Provide the (x, y) coordinate of the cell's center where the given text is located.  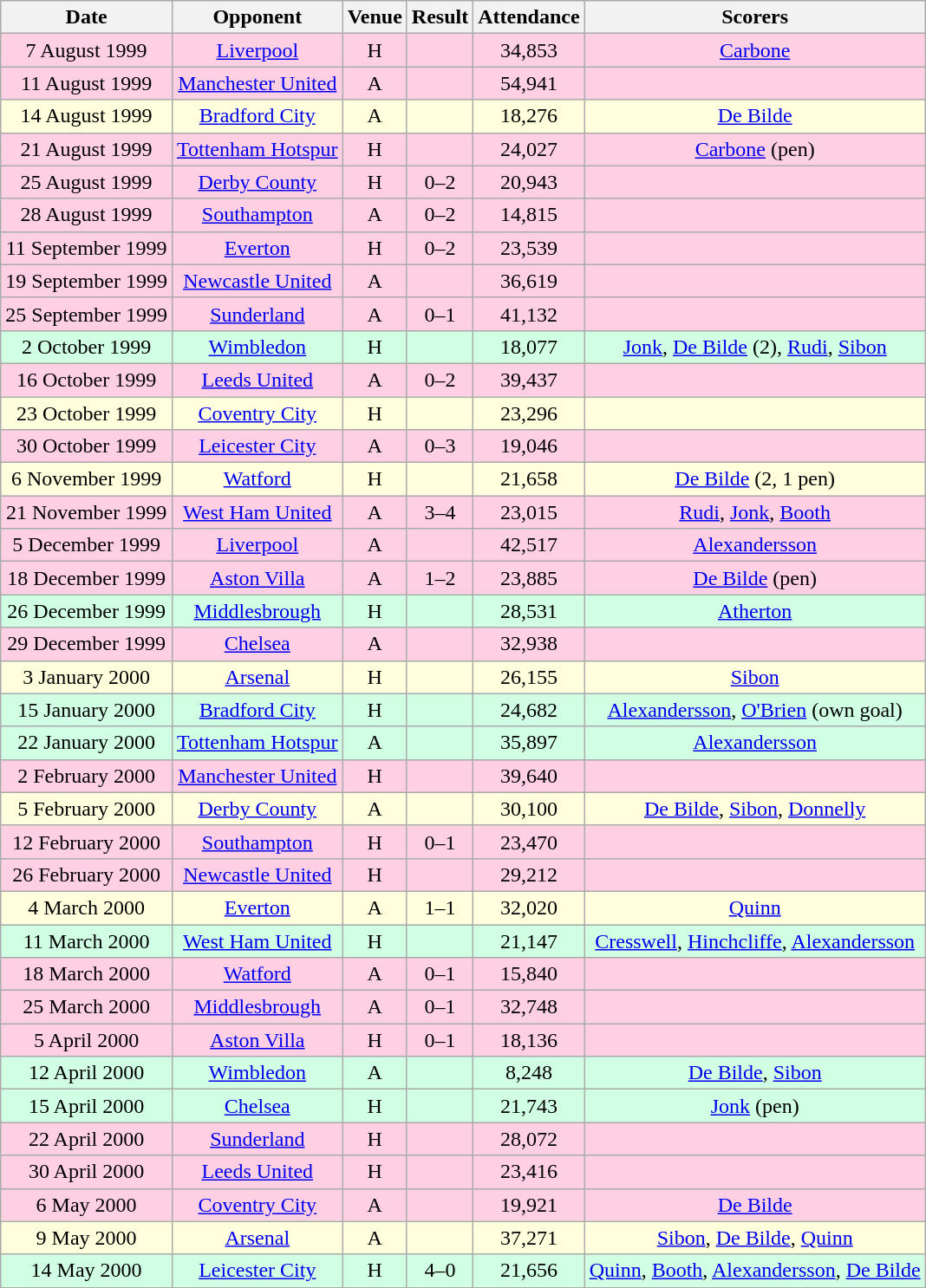
23,539 (529, 248)
39,437 (529, 380)
19,046 (529, 446)
39,640 (529, 776)
23,416 (529, 1172)
18 December 1999 (87, 578)
Sibon (754, 677)
2 February 2000 (87, 776)
21,743 (529, 1106)
14 August 1999 (87, 116)
30 April 2000 (87, 1172)
11 August 1999 (87, 83)
25 March 2000 (87, 1007)
12 February 2000 (87, 842)
Jonk (pen) (754, 1106)
7 August 1999 (87, 50)
18,077 (529, 347)
5 February 2000 (87, 809)
41,132 (529, 314)
Quinn, Booth, Alexandersson, De Bilde (754, 1271)
Atherton (754, 611)
De Bilde, Sibon, Donnelly (754, 809)
Quinn (754, 907)
24,027 (529, 149)
6 May 2000 (87, 1205)
Scorers (754, 17)
30,100 (529, 809)
42,517 (529, 545)
25 August 1999 (87, 182)
22 April 2000 (87, 1139)
30 October 1999 (87, 446)
22 January 2000 (87, 743)
19 September 1999 (87, 281)
De Bilde, Sibon (754, 1073)
15 January 2000 (87, 710)
16 October 1999 (87, 380)
24,682 (529, 710)
54,941 (529, 83)
18 March 2000 (87, 974)
26,155 (529, 677)
18,136 (529, 1040)
11 March 2000 (87, 940)
35,897 (529, 743)
32,748 (529, 1007)
34,853 (529, 50)
20,943 (529, 182)
28,531 (529, 611)
21,147 (529, 940)
29,212 (529, 875)
0–3 (440, 446)
29 December 1999 (87, 644)
5 December 1999 (87, 545)
23,015 (529, 512)
9 May 2000 (87, 1238)
Cresswell, Hinchcliffe, Alexandersson (754, 940)
Carbone (pen) (754, 149)
Attendance (529, 17)
Sibon, De Bilde, Quinn (754, 1238)
5 April 2000 (87, 1040)
3–4 (440, 512)
De Bilde (pen) (754, 578)
28 August 1999 (87, 215)
6 November 1999 (87, 479)
21,658 (529, 479)
25 September 1999 (87, 314)
28,072 (529, 1139)
De Bilde (2, 1 pen) (754, 479)
8,248 (529, 1073)
14,815 (529, 215)
Result (440, 17)
32,938 (529, 644)
32,020 (529, 907)
21 August 1999 (87, 149)
18,276 (529, 116)
1–2 (440, 578)
15 April 2000 (87, 1106)
Rudi, Jonk, Booth (754, 512)
26 February 2000 (87, 875)
23,470 (529, 842)
19,921 (529, 1205)
14 May 2000 (87, 1271)
23 October 1999 (87, 413)
4–0 (440, 1271)
Jonk, De Bilde (2), Rudi, Sibon (754, 347)
1–1 (440, 907)
11 September 1999 (87, 248)
4 March 2000 (87, 907)
26 December 1999 (87, 611)
Venue (375, 17)
21,656 (529, 1271)
23,885 (529, 578)
12 April 2000 (87, 1073)
21 November 1999 (87, 512)
3 January 2000 (87, 677)
36,619 (529, 281)
Date (87, 17)
Carbone (754, 50)
37,271 (529, 1238)
15,840 (529, 974)
23,296 (529, 413)
2 October 1999 (87, 347)
Opponent (257, 17)
Alexandersson, O'Brien (own goal) (754, 710)
